Pinpoint the cell where the given text exists, returning its (X, Y) midpoint coordinate. 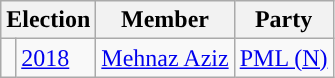
Member (165, 20)
Party (284, 20)
PML (N) (284, 58)
Election (48, 20)
Mehnaz Aziz (165, 58)
2018 (56, 58)
